Return the [X, Y] coordinate for the center point of the cell that contains the specified text.  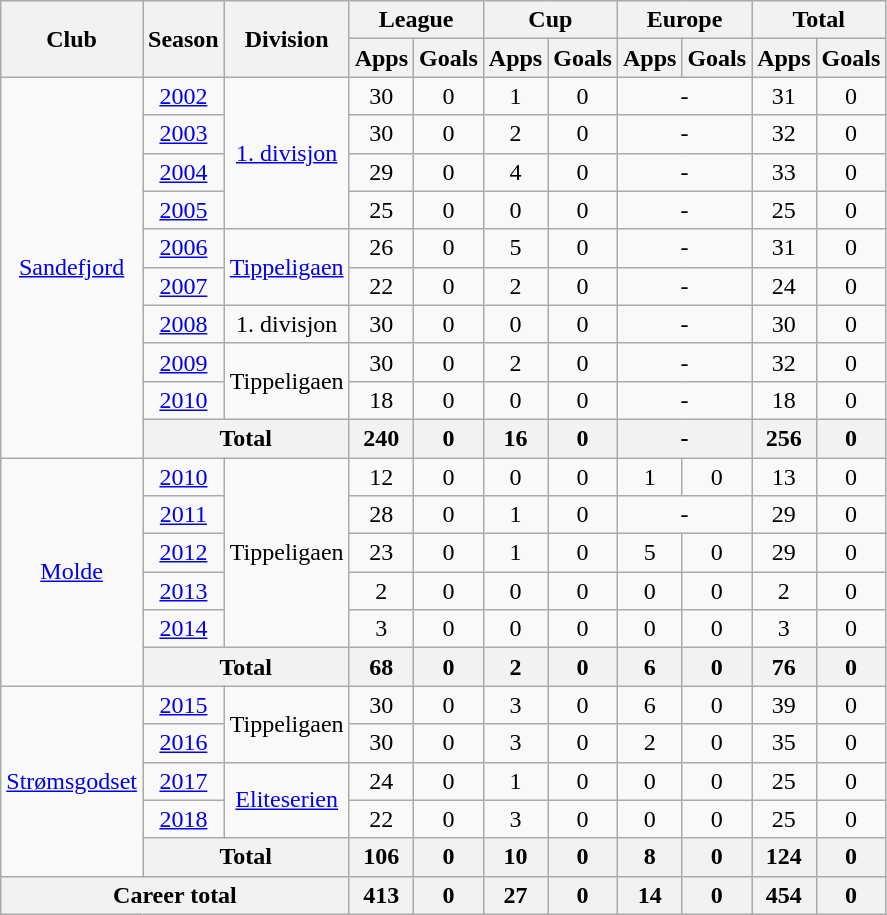
Career total [175, 895]
124 [784, 857]
413 [381, 895]
League [416, 20]
23 [381, 553]
Season [183, 39]
2011 [183, 515]
2002 [183, 96]
68 [381, 667]
10 [515, 857]
14 [649, 895]
4 [515, 172]
39 [784, 705]
2009 [183, 362]
2006 [183, 248]
35 [784, 743]
240 [381, 438]
Eliteserien [286, 800]
Cup [550, 20]
106 [381, 857]
27 [515, 895]
2007 [183, 286]
2018 [183, 819]
33 [784, 172]
Molde [72, 572]
2013 [183, 591]
2016 [183, 743]
2015 [183, 705]
2012 [183, 553]
12 [381, 477]
8 [649, 857]
256 [784, 438]
2017 [183, 781]
Europe [684, 20]
2004 [183, 172]
Club [72, 39]
2003 [183, 134]
Division [286, 39]
28 [381, 515]
454 [784, 895]
Strømsgodset [72, 781]
2005 [183, 210]
16 [515, 438]
Sandefjord [72, 268]
26 [381, 248]
2008 [183, 324]
13 [784, 477]
2014 [183, 629]
76 [784, 667]
